Scan for the cell matching the given text and deliver its (X, Y) coordinate at center. 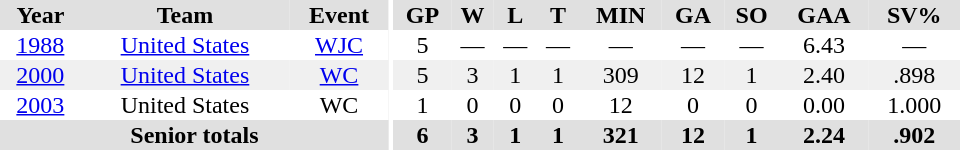
1.000 (914, 105)
GAA (824, 15)
.902 (914, 135)
GP (423, 15)
W (472, 15)
Event (339, 15)
2.40 (824, 75)
2000 (40, 75)
309 (620, 75)
1988 (40, 45)
T (558, 15)
Team (185, 15)
.898 (914, 75)
Year (40, 15)
WJC (339, 45)
6.43 (824, 45)
Senior totals (194, 135)
GA (693, 15)
MIN (620, 15)
2003 (40, 105)
321 (620, 135)
L (516, 15)
2.24 (824, 135)
SV% (914, 15)
0.00 (824, 105)
6 (423, 135)
SO (752, 15)
